From the cell containing the given text, extract its center point as (X, Y) coordinate. 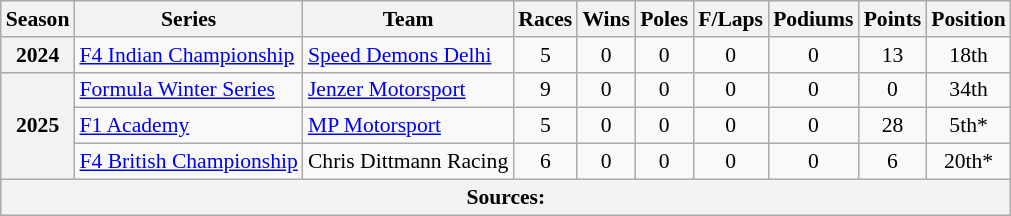
Chris Dittmann Racing (408, 162)
2025 (38, 126)
18th (968, 55)
Formula Winter Series (188, 90)
20th* (968, 162)
5th* (968, 126)
Wins (606, 19)
F1 Academy (188, 126)
MP Motorsport (408, 126)
F4 Indian Championship (188, 55)
Races (545, 19)
34th (968, 90)
F4 British Championship (188, 162)
2024 (38, 55)
Sources: (506, 197)
28 (893, 126)
Poles (664, 19)
Jenzer Motorsport (408, 90)
Podiums (814, 19)
Team (408, 19)
Points (893, 19)
Series (188, 19)
Speed Demons Delhi (408, 55)
Season (38, 19)
13 (893, 55)
F/Laps (730, 19)
Position (968, 19)
9 (545, 90)
